Capture the cell that displays the provided text and extract its [x, y] central coordinate. 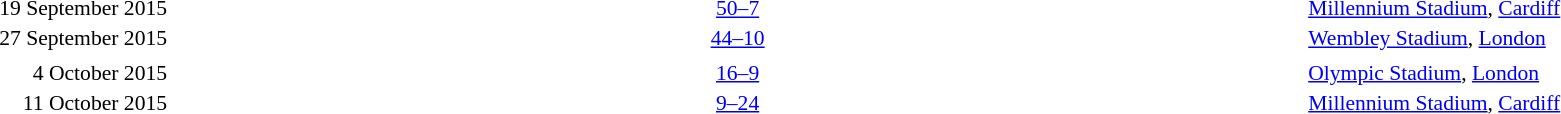
44–10 [738, 38]
16–9 [738, 72]
